Identify which cell holds the provided text, then report its [X, Y] central coordinate. 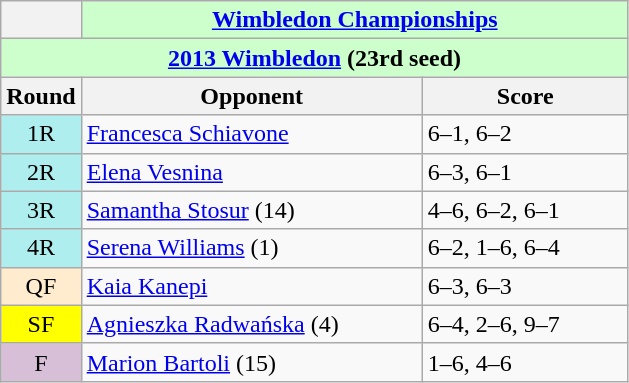
1R [41, 134]
Francesca Schiavone [252, 134]
6–1, 6–2 [525, 134]
Round [41, 96]
6–3, 6–3 [525, 286]
4R [41, 248]
Samantha Stosur (14) [252, 210]
Serena Williams (1) [252, 248]
3R [41, 210]
Kaia Kanepi [252, 286]
Marion Bartoli (15) [252, 362]
Elena Vesnina [252, 172]
2R [41, 172]
6–3, 6–1 [525, 172]
4–6, 6–2, 6–1 [525, 210]
1–6, 4–6 [525, 362]
Opponent [252, 96]
6–2, 1–6, 6–4 [525, 248]
SF [41, 324]
QF [41, 286]
2013 Wimbledon (23rd seed) [315, 58]
Wimbledon Championships [354, 20]
Agnieszka Radwańska (4) [252, 324]
6–4, 2–6, 9–7 [525, 324]
F [41, 362]
Score [525, 96]
